Capture the cell that displays the provided text and extract its [X, Y] central coordinate. 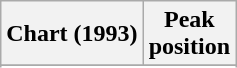
Chart (1993) [72, 34]
Peakposition [189, 34]
